Capture the cell that displays the provided text and extract its [x, y] central coordinate. 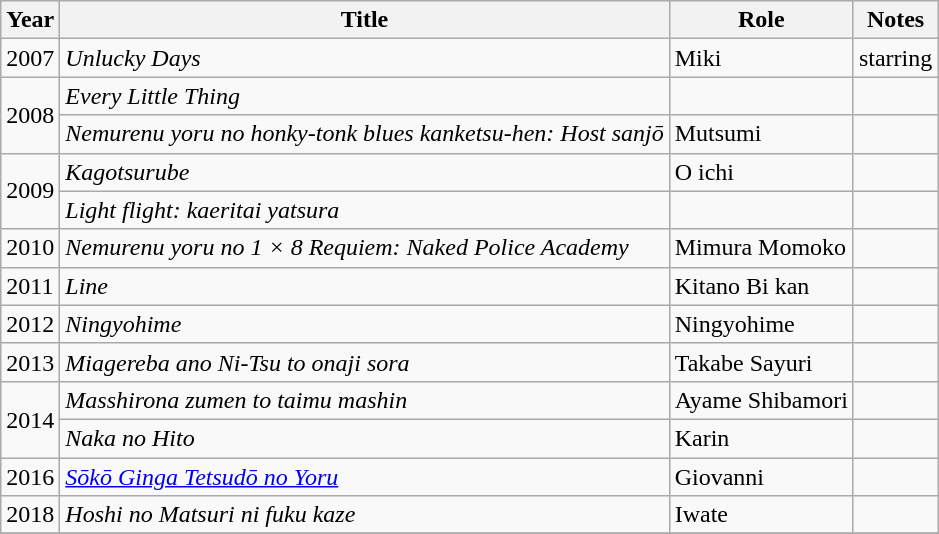
Light flight: kaeritai yatsura [364, 210]
Year [30, 20]
2009 [30, 191]
Ayame Shibamori [761, 400]
Karin [761, 438]
2018 [30, 515]
Every Little Thing [364, 96]
Giovanni [761, 477]
Takabe Sayuri [761, 362]
O ichi [761, 172]
starring [895, 58]
Mimura Momoko [761, 248]
2010 [30, 248]
Kagotsurube [364, 172]
2007 [30, 58]
Miagereba ano Ni-Tsu to onaji sora [364, 362]
Masshirona zumen to taimu mashin [364, 400]
2014 [30, 419]
Unlucky Days [364, 58]
Line [364, 286]
Iwate [761, 515]
Hoshi no Matsuri ni fuku kaze [364, 515]
Miki [761, 58]
Title [364, 20]
2008 [30, 115]
2012 [30, 324]
Naka no Hito [364, 438]
Nemurenu yoru no 1 × 8 Requiem: Naked Police Academy [364, 248]
Nemurenu yoru no honky-tonk blues kanketsu-hen: Host sanjō [364, 134]
2011 [30, 286]
2013 [30, 362]
2016 [30, 477]
Mutsumi [761, 134]
Kitano Bi kan [761, 286]
Role [761, 20]
Notes [895, 20]
Sōkō Ginga Tetsudō no Yoru [364, 477]
